Scan for the cell matching the given text and deliver its [x, y] coordinate at center. 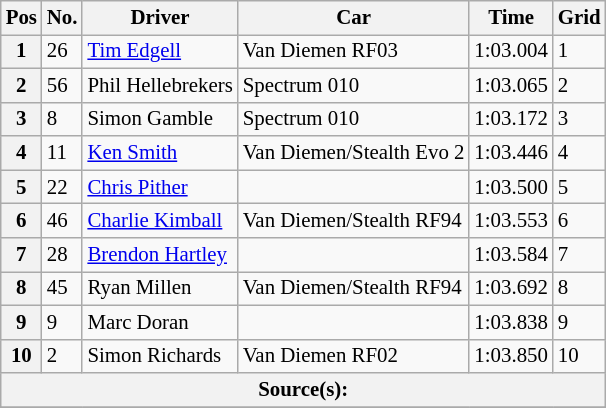
1:03.446 [510, 153]
Car [354, 18]
Time [510, 18]
11 [62, 153]
46 [62, 221]
56 [62, 85]
Simon Gamble [160, 119]
Grid [580, 18]
Brendon Hartley [160, 255]
45 [62, 288]
1:03.065 [510, 85]
1:03.838 [510, 322]
1:03.004 [510, 51]
22 [62, 187]
Source(s): [304, 390]
Ken Smith [160, 153]
1:03.500 [510, 187]
Pos [22, 18]
26 [62, 51]
Van Diemen RF03 [354, 51]
Van Diemen RF02 [354, 356]
28 [62, 255]
No. [62, 18]
1:03.172 [510, 119]
Marc Doran [160, 322]
Ryan Millen [160, 288]
Chris Pither [160, 187]
1:03.850 [510, 356]
Charlie Kimball [160, 221]
1:03.692 [510, 288]
Tim Edgell [160, 51]
1:03.584 [510, 255]
1:03.553 [510, 221]
Phil Hellebrekers [160, 85]
Simon Richards [160, 356]
Van Diemen/Stealth Evo 2 [354, 153]
Driver [160, 18]
